Pinpoint the cell where the given text exists, returning its (x, y) midpoint coordinate. 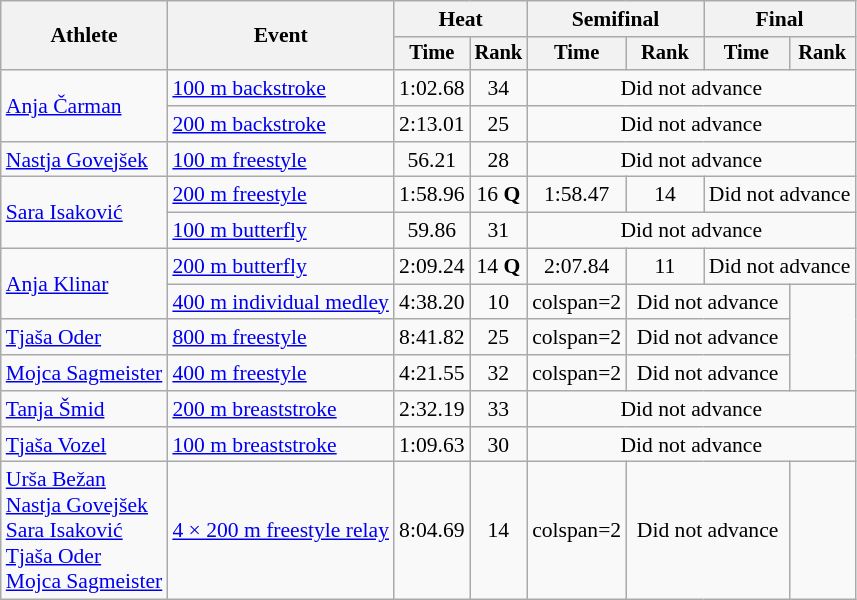
32 (499, 373)
Event (280, 36)
200 m breaststroke (280, 409)
8:41.82 (432, 338)
11 (665, 267)
800 m freestyle (280, 338)
31 (499, 231)
100 m butterfly (280, 231)
Urša BežanNastja GovejšekSara IsakovićTjaša OderMojca Sagmeister (84, 531)
Athlete (84, 36)
1:09.63 (432, 445)
Sara Isaković (84, 212)
10 (499, 302)
2:09.24 (432, 267)
400 m freestyle (280, 373)
100 m breaststroke (280, 445)
4:21.55 (432, 373)
34 (499, 88)
Tjaša Oder (84, 338)
1:58.47 (576, 195)
Final (780, 19)
Anja Čarman (84, 106)
30 (499, 445)
Anja Klinar (84, 284)
200 m freestyle (280, 195)
1:58.96 (432, 195)
400 m individual medley (280, 302)
Tanja Šmid (84, 409)
200 m butterfly (280, 267)
2:13.01 (432, 124)
56.21 (432, 160)
1:02.68 (432, 88)
100 m freestyle (280, 160)
14 Q (499, 267)
Heat (460, 19)
200 m backstroke (280, 124)
4:38.20 (432, 302)
Mojca Sagmeister (84, 373)
28 (499, 160)
Tjaša Vozel (84, 445)
8:04.69 (432, 531)
2:32.19 (432, 409)
2:07.84 (576, 267)
4 × 200 m freestyle relay (280, 531)
59.86 (432, 231)
Semifinal (616, 19)
Nastja Govejšek (84, 160)
16 Q (499, 195)
33 (499, 409)
100 m backstroke (280, 88)
